For the text-containing cell, return its midpoint in (X, Y) coordinate format. 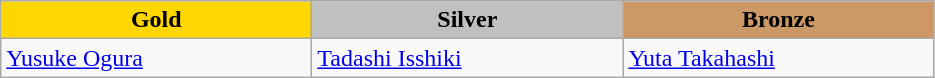
Tadashi Isshiki (468, 58)
Bronze (778, 20)
Silver (468, 20)
Gold (156, 20)
Yusuke Ogura (156, 58)
Yuta Takahashi (778, 58)
